Search for the cell housing the specified text and yield its [x, y] center coordinate. 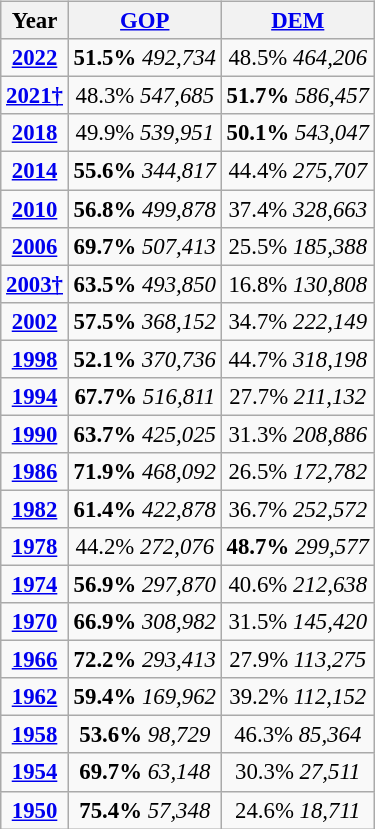
61.4% 422,878 [144, 509]
31.3% 208,886 [298, 434]
44.7% 318,198 [298, 359]
52.1% 370,736 [144, 359]
25.5% 185,388 [298, 246]
57.5% 368,152 [144, 321]
1974 [35, 584]
63.7% 425,025 [144, 434]
39.2% 112,152 [298, 697]
67.7% 516,811 [144, 396]
37.4% 328,663 [298, 209]
Year [35, 21]
49.9% 539,951 [144, 133]
31.5% 145,420 [298, 622]
24.6% 18,711 [298, 810]
44.4% 275,707 [298, 171]
53.6% 98,729 [144, 735]
1966 [35, 660]
30.3% 27,511 [298, 772]
50.1% 543,047 [298, 133]
46.3% 85,364 [298, 735]
2002 [35, 321]
1970 [35, 622]
GOP [144, 21]
75.4% 57,348 [144, 810]
1978 [35, 547]
1962 [35, 697]
1990 [35, 434]
2010 [35, 209]
59.4% 169,962 [144, 697]
63.5% 493,850 [144, 284]
72.2% 293,413 [144, 660]
71.9% 468,092 [144, 472]
48.7% 299,577 [298, 547]
56.8% 499,878 [144, 209]
27.9% 113,275 [298, 660]
34.7% 222,149 [298, 321]
69.7% 507,413 [144, 246]
1986 [35, 472]
1950 [35, 810]
55.6% 344,817 [144, 171]
56.9% 297,870 [144, 584]
44.2% 272,076 [144, 547]
69.7% 63,148 [144, 772]
36.7% 252,572 [298, 509]
1954 [35, 772]
2022 [35, 58]
51.7% 586,457 [298, 96]
40.6% 212,638 [298, 584]
2006 [35, 246]
66.9% 308,982 [144, 622]
1982 [35, 509]
48.5% 464,206 [298, 58]
27.7% 211,132 [298, 396]
2014 [35, 171]
1958 [35, 735]
1998 [35, 359]
1994 [35, 396]
26.5% 172,782 [298, 472]
51.5% 492,734 [144, 58]
16.8% 130,808 [298, 284]
48.3% 547,685 [144, 96]
2018 [35, 133]
DEM [298, 21]
2021† [35, 96]
2003† [35, 284]
